Detect which cell encompasses the target text, then output its (x, y) center coordinate. 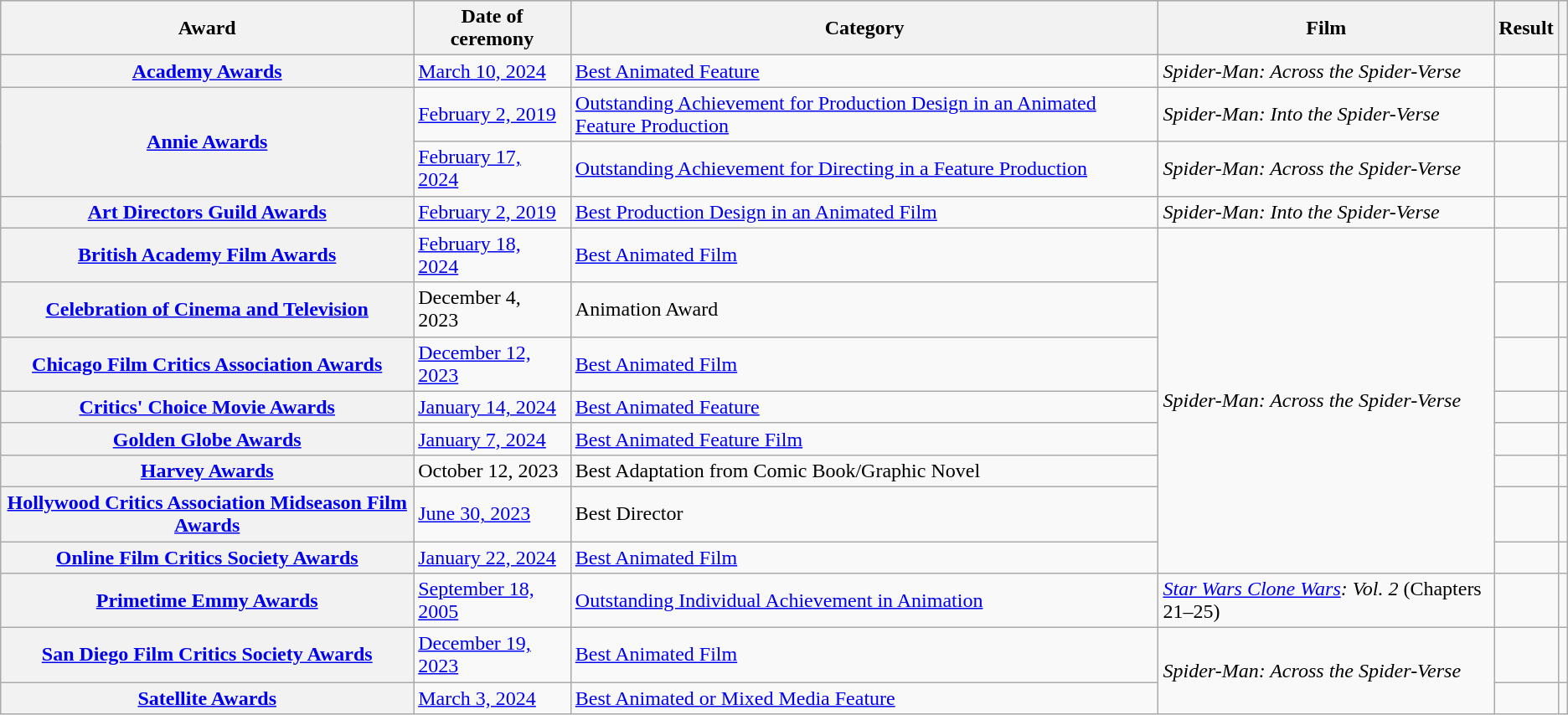
Academy Awards (208, 71)
Online Film Critics Society Awards (208, 557)
Best Adaptation from Comic Book/Graphic Novel (864, 471)
Star Wars Clone Wars: Vol. 2 (Chapters 21–25) (1327, 601)
Best Animated or Mixed Media Feature (864, 698)
Chicago Film Critics Association Awards (208, 363)
June 30, 2023 (493, 514)
February 17, 2024 (493, 169)
Best Director (864, 514)
January 7, 2024 (493, 439)
Outstanding Achievement for Directing in a Feature Production (864, 169)
Celebration of Cinema and Television (208, 310)
September 18, 2005 (493, 601)
Category (864, 28)
March 3, 2024 (493, 698)
Harvey Awards (208, 471)
January 14, 2024 (493, 407)
January 22, 2024 (493, 557)
December 12, 2023 (493, 363)
Film (1327, 28)
December 4, 2023 (493, 310)
March 10, 2024 (493, 71)
San Diego Film Critics Society Awards (208, 655)
Critics' Choice Movie Awards (208, 407)
Date of ceremony (493, 28)
British Academy Film Awards (208, 255)
Animation Award (864, 310)
October 12, 2023 (493, 471)
Award (208, 28)
Primetime Emmy Awards (208, 601)
Outstanding Individual Achievement in Animation (864, 601)
Hollywood Critics Association Midseason Film Awards (208, 514)
Art Directors Guild Awards (208, 212)
Annie Awards (208, 141)
Satellite Awards (208, 698)
Best Animated Feature Film (864, 439)
Best Production Design in an Animated Film (864, 212)
December 19, 2023 (493, 655)
Golden Globe Awards (208, 439)
Outstanding Achievement for Production Design in an Animated Feature Production (864, 114)
February 18, 2024 (493, 255)
Result (1526, 28)
